Return the [X, Y] coordinate for the center point of the cell that contains the specified text.  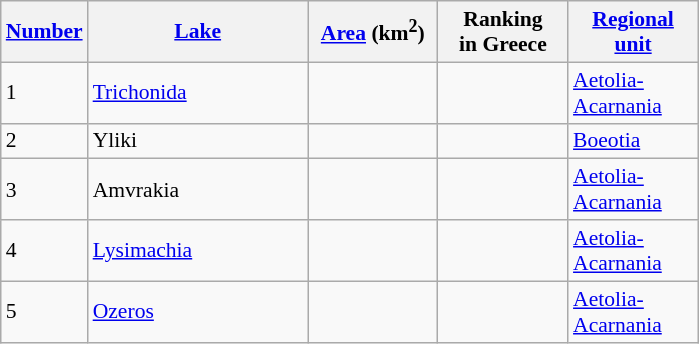
Regional unit [633, 32]
Amvrakia [198, 190]
Lake [198, 32]
5 [44, 312]
Trichonida [198, 92]
2 [44, 141]
4 [44, 250]
Yliki [198, 141]
1 [44, 92]
Number [44, 32]
3 [44, 190]
Ozeros [198, 312]
Rankingin Greece [503, 32]
Area (km2) [373, 32]
Lysimachia [198, 250]
Boeotia [633, 141]
